Return the [X, Y] coordinate for the center point of the cell that contains the specified text.  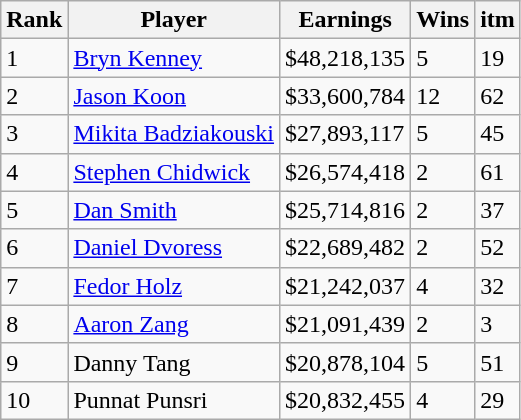
$21,242,037 [346, 286]
itm [498, 20]
10 [34, 400]
Aaron Zang [174, 324]
Wins [443, 20]
$20,878,104 [346, 362]
29 [498, 400]
$25,714,816 [346, 210]
Daniel Dvoress [174, 248]
8 [34, 324]
7 [34, 286]
32 [498, 286]
Punnat Punsri [174, 400]
12 [443, 96]
52 [498, 248]
1 [34, 58]
51 [498, 362]
Rank [34, 20]
$33,600,784 [346, 96]
$26,574,418 [346, 172]
62 [498, 96]
Fedor Holz [174, 286]
Danny Tang [174, 362]
Bryn Kenney [174, 58]
$21,091,439 [346, 324]
9 [34, 362]
37 [498, 210]
19 [498, 58]
Jason Koon [174, 96]
$22,689,482 [346, 248]
Dan Smith [174, 210]
61 [498, 172]
Mikita Badziakouski [174, 134]
6 [34, 248]
$27,893,117 [346, 134]
Earnings [346, 20]
45 [498, 134]
Player [174, 20]
Stephen Chidwick [174, 172]
$20,832,455 [346, 400]
$48,218,135 [346, 58]
